Identify which cell holds the provided text, then report its [X, Y] central coordinate. 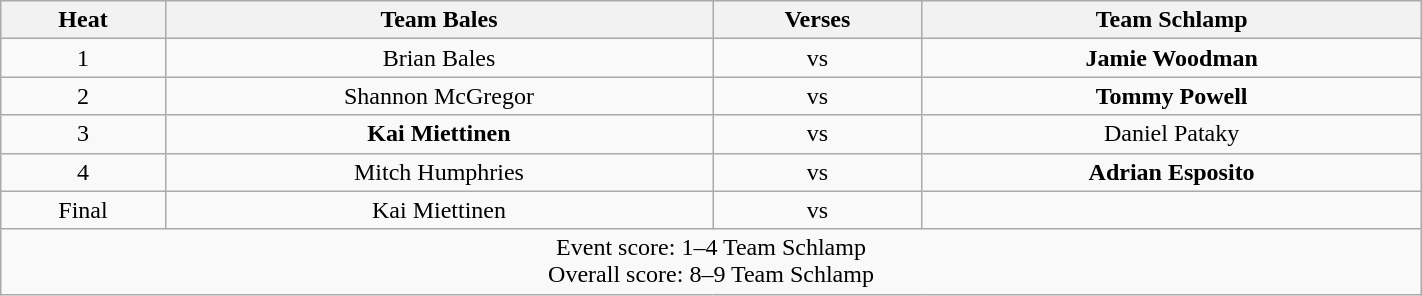
Verses [818, 20]
2 [83, 96]
Jamie Woodman [1172, 58]
Shannon McGregor [439, 96]
Daniel Pataky [1172, 134]
Final [83, 210]
Tommy Powell [1172, 96]
1 [83, 58]
Team Bales [439, 20]
Mitch Humphries [439, 172]
Brian Bales [439, 58]
4 [83, 172]
Event score: 1–4 Team Schlamp Overall score: 8–9 Team Schlamp [711, 262]
Heat [83, 20]
3 [83, 134]
Team Schlamp [1172, 20]
Adrian Esposito [1172, 172]
